Detect which cell encompasses the target text, then output its [X, Y] center coordinate. 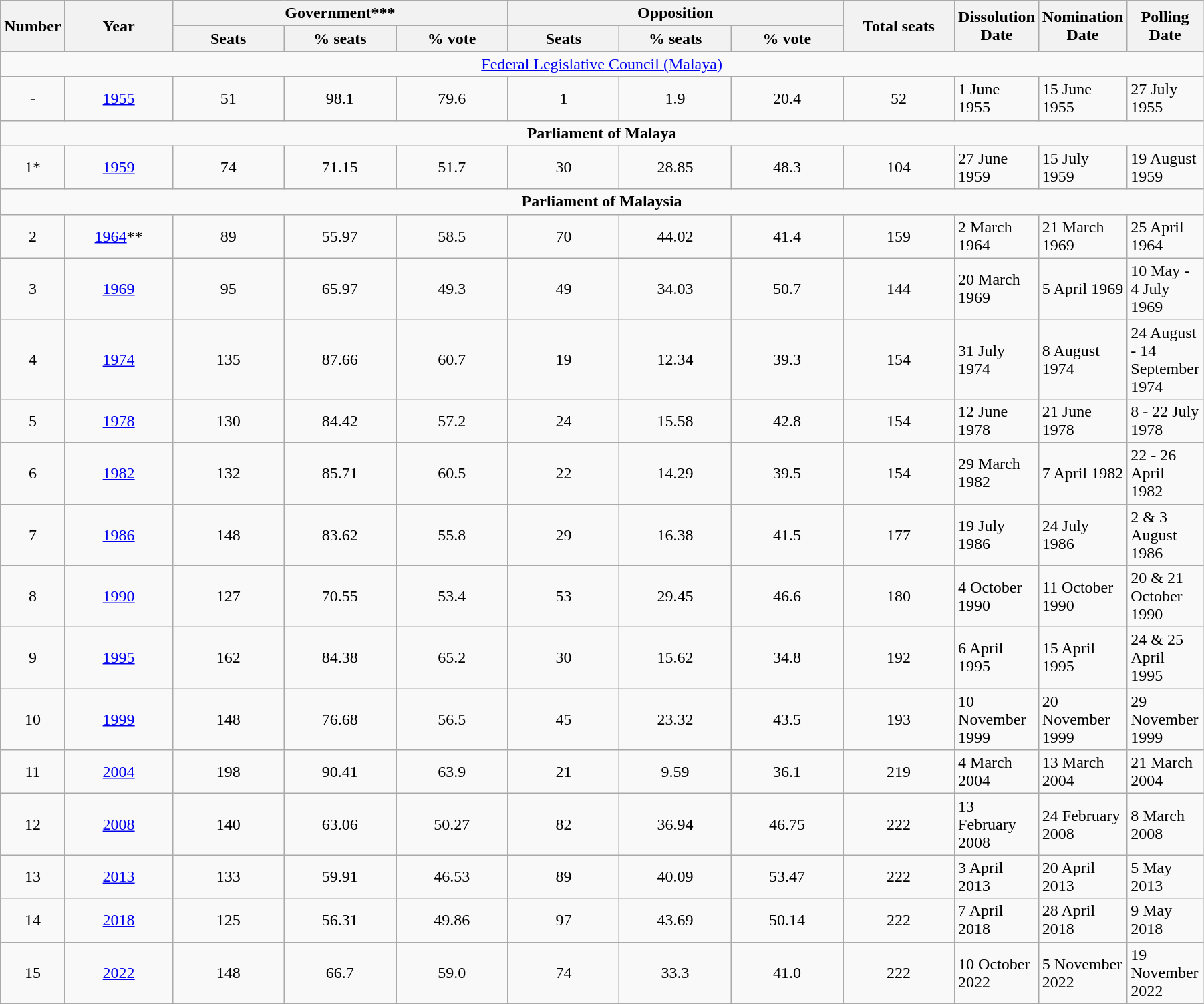
44.02 [675, 236]
2 [33, 236]
4 [33, 359]
1999 [119, 719]
198 [229, 772]
16.38 [675, 534]
Parliament of Malaysia [602, 202]
49.86 [452, 921]
Number [33, 26]
70 [564, 236]
159 [899, 236]
56.31 [339, 921]
21 June 1978 [1082, 421]
130 [229, 421]
51.7 [452, 167]
2008 [119, 824]
60.5 [452, 473]
9 May 2018 [1165, 921]
14.29 [675, 473]
Year [119, 26]
4 March 2004 [997, 772]
19 [564, 359]
87.66 [339, 359]
24 February 2008 [1082, 824]
3 April 2013 [997, 876]
33.3 [675, 973]
19 August 1959 [1165, 167]
41.5 [787, 534]
31 July 1974 [997, 359]
1974 [119, 359]
Parliament of Malaya [602, 133]
15 April 1995 [1082, 658]
15 July 1959 [1082, 167]
56.5 [452, 719]
84.38 [339, 658]
20 November 1999 [1082, 719]
NominationDate [1082, 26]
127 [229, 597]
90.41 [339, 772]
180 [899, 597]
162 [229, 658]
8 - 22 July 1978 [1165, 421]
25 April 1964 [1165, 236]
34.03 [675, 289]
29 [564, 534]
1986 [119, 534]
219 [899, 772]
59.91 [339, 876]
- [33, 99]
46.75 [787, 824]
36.94 [675, 824]
48.3 [787, 167]
49.3 [452, 289]
19 July 1986 [997, 534]
140 [229, 824]
55.97 [339, 236]
34.8 [787, 658]
29 November 1999 [1165, 719]
60.7 [452, 359]
2013 [119, 876]
15.62 [675, 658]
1982 [119, 473]
144 [899, 289]
70.55 [339, 597]
8 [33, 597]
43.5 [787, 719]
133 [229, 876]
29.45 [675, 597]
3 [33, 289]
Polling Date [1165, 26]
1* [33, 167]
Government*** [340, 13]
63.9 [452, 772]
46.6 [787, 597]
66.7 [339, 973]
7 April 1982 [1082, 473]
40.09 [675, 876]
193 [899, 719]
9 [33, 658]
135 [229, 359]
12 [33, 824]
10 May - 4 July 1969 [1165, 289]
23.32 [675, 719]
2004 [119, 772]
52 [899, 99]
46.53 [452, 876]
13 [33, 876]
Total seats [899, 26]
21 [564, 772]
1978 [119, 421]
2022 [119, 973]
95 [229, 289]
53.47 [787, 876]
2 March 1964 [997, 236]
1955 [119, 99]
65.2 [452, 658]
50.14 [787, 921]
19 November 2022 [1165, 973]
7 April 2018 [997, 921]
8 March 2008 [1165, 824]
28.85 [675, 167]
53.4 [452, 597]
49 [564, 289]
76.68 [339, 719]
6 [33, 473]
11 October 1990 [1082, 597]
84.42 [339, 421]
15 June 1955 [1082, 99]
5 April 1969 [1082, 289]
8 August 1974 [1082, 359]
42.8 [787, 421]
85.71 [339, 473]
83.62 [339, 534]
79.6 [452, 99]
59.0 [452, 973]
1 June 1955 [997, 99]
36.1 [787, 772]
21 March 1969 [1082, 236]
24 August - 14 September 1974 [1165, 359]
5 November 2022 [1082, 973]
Opposition [675, 13]
7 [33, 534]
24 July 1986 [1082, 534]
132 [229, 473]
Dissolution Date [997, 26]
14 [33, 921]
39.5 [787, 473]
4 October 1990 [997, 597]
43.69 [675, 921]
50.27 [452, 824]
1964** [119, 236]
5 [33, 421]
15 [33, 973]
1.9 [675, 99]
51 [229, 99]
192 [899, 658]
13 February 2008 [997, 824]
177 [899, 534]
1995 [119, 658]
28 April 2018 [1082, 921]
45 [564, 719]
15.58 [675, 421]
63.06 [339, 824]
71.15 [339, 167]
39.3 [787, 359]
29 March 1982 [997, 473]
10 October 2022 [997, 973]
2018 [119, 921]
21 March 2004 [1165, 772]
9.59 [675, 772]
20 April 2013 [1082, 876]
6 April 1995 [997, 658]
24 [564, 421]
10 November 1999 [997, 719]
125 [229, 921]
1 [564, 99]
55.8 [452, 534]
50.7 [787, 289]
1959 [119, 167]
97 [564, 921]
57.2 [452, 421]
82 [564, 824]
104 [899, 167]
98.1 [339, 99]
41.0 [787, 973]
13 March 2004 [1082, 772]
1990 [119, 597]
11 [33, 772]
12.34 [675, 359]
20.4 [787, 99]
22 [564, 473]
27 July 1955 [1165, 99]
12 June 1978 [997, 421]
27 June 1959 [997, 167]
Federal Legislative Council (Malaya) [602, 64]
24 & 25 April 1995 [1165, 658]
2 & 3 August 1986 [1165, 534]
58.5 [452, 236]
22 - 26 April 1982 [1165, 473]
41.4 [787, 236]
20 & 21 October 1990 [1165, 597]
10 [33, 719]
53 [564, 597]
1969 [119, 289]
5 May 2013 [1165, 876]
65.97 [339, 289]
20 March 1969 [997, 289]
